Extract the (x, y) coordinate from the center of the cell holding the provided text.  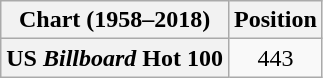
443 (276, 58)
Chart (1958–2018) (115, 20)
US Billboard Hot 100 (115, 58)
Position (276, 20)
